Capture the cell that displays the provided text and extract its (X, Y) central coordinate. 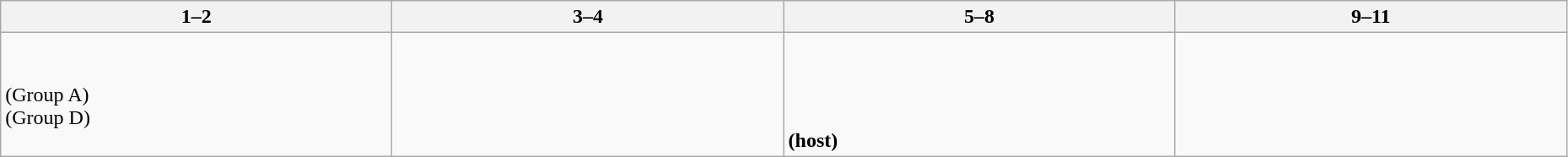
3–4 (588, 17)
(host) (979, 95)
1–2 (197, 17)
5–8 (979, 17)
(Group A) (Group D) (197, 95)
9–11 (1371, 17)
